Extract the (x, y) coordinate from the center of the cell holding the provided text.  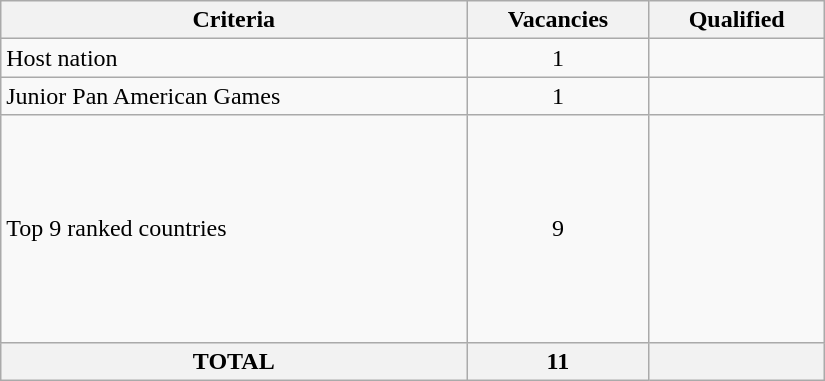
Top 9 ranked countries (234, 228)
11 (558, 361)
Junior Pan American Games (234, 96)
Vacancies (558, 20)
Host nation (234, 58)
Qualified (736, 20)
9 (558, 228)
TOTAL (234, 361)
Criteria (234, 20)
